Identify which cell holds the provided text, then report its [x, y] central coordinate. 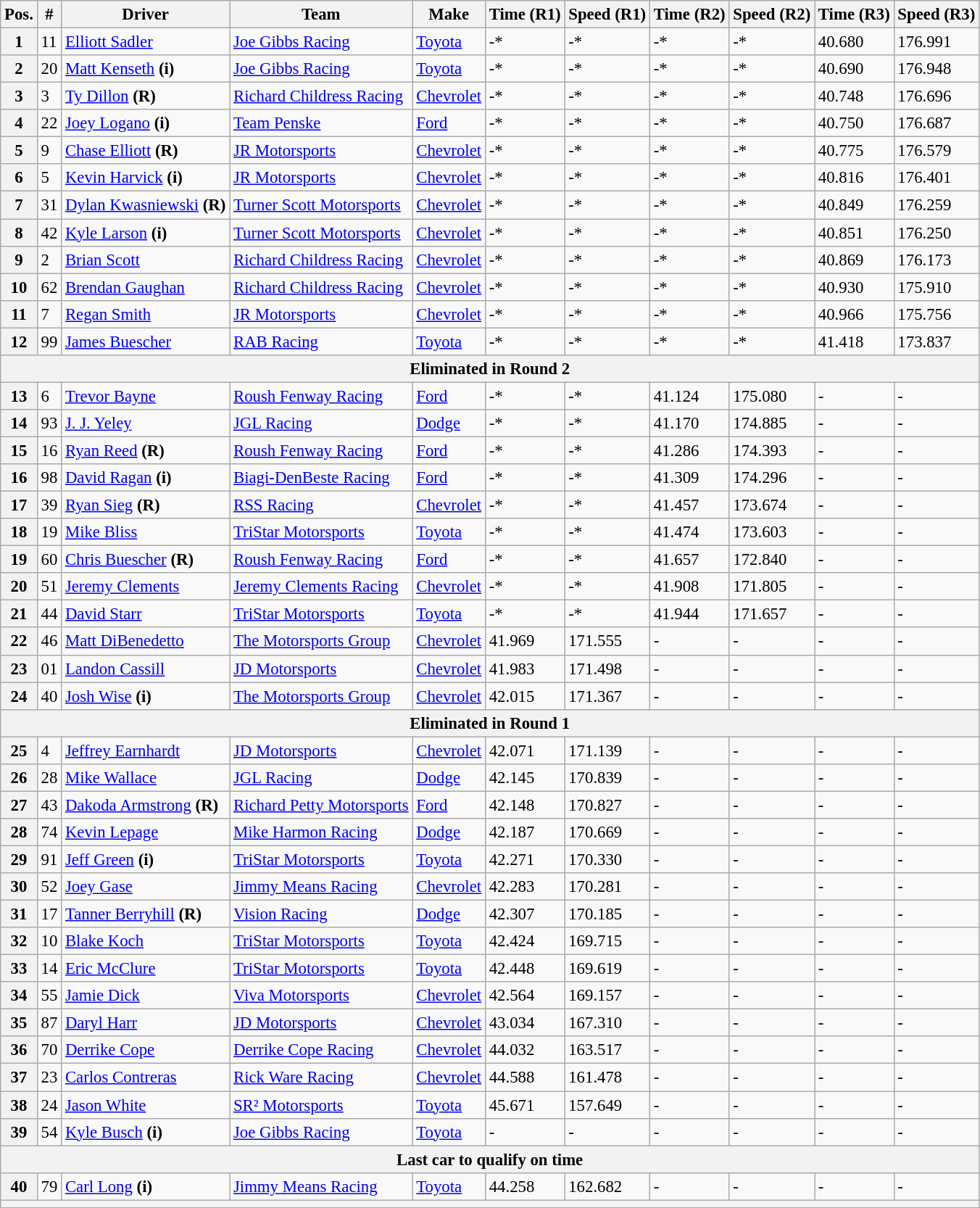
60 [49, 560]
176.250 [937, 233]
176.579 [937, 151]
42.187 [525, 832]
41.657 [689, 560]
44 [49, 614]
42.307 [525, 914]
41.457 [689, 505]
171.367 [607, 696]
01 [49, 669]
169.619 [607, 969]
Speed (R3) [937, 15]
170.281 [607, 887]
171.805 [772, 587]
Carlos Contreras [146, 1077]
52 [49, 887]
170.827 [607, 805]
174.393 [772, 450]
171.139 [607, 750]
162.682 [607, 1186]
Daryl Harr [146, 1023]
Time (R3) [855, 15]
46 [49, 642]
40.680 [855, 42]
Dylan Kwasniewski (R) [146, 205]
176.259 [937, 205]
Team [321, 15]
Trevor Bayne [146, 396]
Kyle Larson (i) [146, 233]
38 [19, 1105]
41.944 [689, 614]
174.885 [772, 423]
40.849 [855, 205]
167.310 [607, 1023]
41.170 [689, 423]
Joey Logano (i) [146, 123]
Regan Smith [146, 314]
Jeffrey Earnhardt [146, 750]
RSS Racing [321, 505]
170.839 [607, 778]
170.330 [607, 859]
Jeff Green (i) [146, 859]
42 [49, 233]
Mike Harmon Racing [321, 832]
Dakoda Armstrong (R) [146, 805]
Ryan Sieg (R) [146, 505]
David Starr [146, 614]
Kevin Lepage [146, 832]
32 [19, 941]
# [49, 15]
99 [49, 342]
176.401 [937, 178]
175.080 [772, 396]
45.671 [525, 1105]
41.286 [689, 450]
Mike Bliss [146, 532]
41.969 [525, 642]
30 [19, 887]
Tanner Berryhill (R) [146, 914]
Jason White [146, 1105]
93 [49, 423]
Eliminated in Round 2 [490, 369]
170.185 [607, 914]
Eric McClure [146, 969]
Chris Buescher (R) [146, 560]
Jamie Dick [146, 996]
163.517 [607, 1051]
173.674 [772, 505]
40.816 [855, 178]
Jeremy Clements Racing [321, 587]
40.748 [855, 96]
175.910 [937, 287]
44.588 [525, 1077]
40.869 [855, 260]
98 [49, 478]
12 [19, 342]
Make [449, 15]
13 [19, 396]
27 [19, 805]
170.669 [607, 832]
62 [49, 287]
41.474 [689, 532]
41.908 [689, 587]
161.478 [607, 1077]
174.296 [772, 478]
176.696 [937, 96]
Jeremy Clements [146, 587]
35 [19, 1023]
26 [19, 778]
Viva Motorsports [321, 996]
Derrike Cope [146, 1051]
42.148 [525, 805]
171.657 [772, 614]
Joey Gase [146, 887]
RAB Racing [321, 342]
70 [49, 1051]
18 [19, 532]
Rick Ware Racing [321, 1077]
34 [19, 996]
176.687 [937, 123]
175.756 [937, 314]
87 [49, 1023]
157.649 [607, 1105]
41.418 [855, 342]
Ryan Reed (R) [146, 450]
42.271 [525, 859]
55 [49, 996]
173.603 [772, 532]
41.983 [525, 669]
21 [19, 614]
176.173 [937, 260]
Brendan Gaughan [146, 287]
169.157 [607, 996]
40.690 [855, 69]
40.930 [855, 287]
Mike Wallace [146, 778]
Last car to qualify on time [490, 1159]
169.715 [607, 941]
Kevin Harvick (i) [146, 178]
Chase Elliott (R) [146, 151]
79 [49, 1186]
Time (R1) [525, 15]
51 [49, 587]
Speed (R2) [772, 15]
43.034 [525, 1023]
37 [19, 1077]
Pos. [19, 15]
Blake Koch [146, 941]
42.448 [525, 969]
David Ragan (i) [146, 478]
40.775 [855, 151]
40.750 [855, 123]
42.015 [525, 696]
Richard Petty Motorsports [321, 805]
Carl Long (i) [146, 1186]
29 [19, 859]
91 [49, 859]
74 [49, 832]
176.948 [937, 69]
Derrike Cope Racing [321, 1051]
15 [19, 450]
173.837 [937, 342]
Vision Racing [321, 914]
Team Penske [321, 123]
171.555 [607, 642]
Ty Dillon (R) [146, 96]
171.498 [607, 669]
44.258 [525, 1186]
42.564 [525, 996]
54 [49, 1132]
Time (R2) [689, 15]
36 [19, 1051]
SR² Motorsports [321, 1105]
Biagi-DenBeste Racing [321, 478]
Kyle Busch (i) [146, 1132]
8 [19, 233]
Speed (R1) [607, 15]
40.851 [855, 233]
40.966 [855, 314]
44.032 [525, 1051]
42.145 [525, 778]
James Buescher [146, 342]
42.283 [525, 887]
Matt Kenseth (i) [146, 69]
Brian Scott [146, 260]
176.991 [937, 42]
Josh Wise (i) [146, 696]
41.309 [689, 478]
172.840 [772, 560]
J. J. Yeley [146, 423]
25 [19, 750]
42.071 [525, 750]
33 [19, 969]
Matt DiBenedetto [146, 642]
43 [49, 805]
Elliott Sadler [146, 42]
Landon Cassill [146, 669]
41.124 [689, 396]
Eliminated in Round 1 [490, 723]
42.424 [525, 941]
Driver [146, 15]
1 [19, 42]
